Return the (x, y) coordinate for the center point of the cell that contains the specified text.  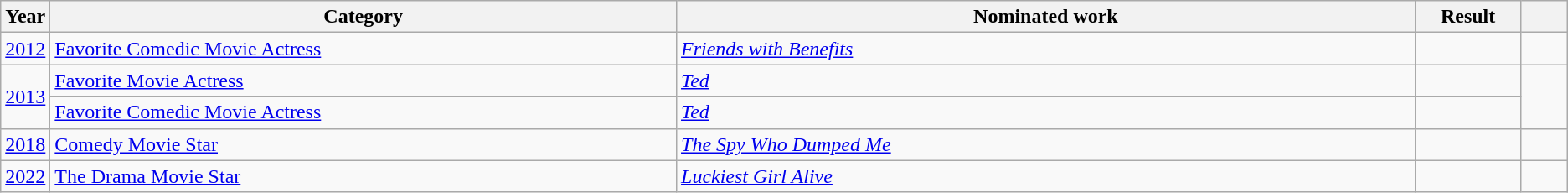
Result (1467, 17)
2018 (25, 144)
Comedy Movie Star (364, 144)
Year (25, 17)
Luckiest Girl Alive (1046, 176)
The Drama Movie Star (364, 176)
Friends with Benefits (1046, 49)
Nominated work (1046, 17)
Favorite Movie Actress (364, 81)
Category (364, 17)
2013 (25, 96)
The Spy Who Dumped Me (1046, 144)
2012 (25, 49)
2022 (25, 176)
